Extract the [x, y] coordinate from the center of the cell holding the provided text.  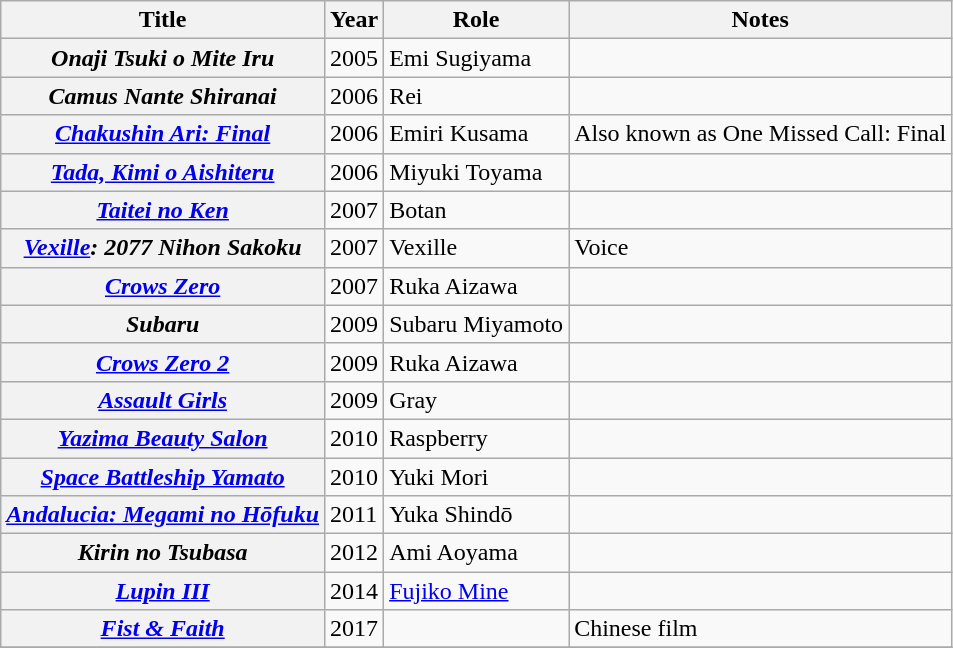
Subaru Miyamoto [476, 324]
Notes [760, 20]
Botan [476, 210]
Crows Zero 2 [163, 362]
Miyuki Toyama [476, 172]
Tada, Kimi o Aishiteru [163, 172]
Also known as One Missed Call: Final [760, 134]
Lupin III [163, 591]
Fujiko Mine [476, 591]
Chinese film [760, 629]
Fist & Faith [163, 629]
Onaji Tsuki o Mite Iru [163, 58]
Yuki Mori [476, 477]
Yazima Beauty Salon [163, 438]
Vexille: 2077 Nihon Sakoku [163, 248]
Assault Girls [163, 400]
2014 [354, 591]
Gray [476, 400]
Role [476, 20]
2012 [354, 553]
Voice [760, 248]
Kirin no Tsubasa [163, 553]
Space Battleship Yamato [163, 477]
Rei [476, 96]
Ami Aoyama [476, 553]
2005 [354, 58]
Subaru [163, 324]
Camus Nante Shiranai [163, 96]
Vexille [476, 248]
Year [354, 20]
Andalucia: Megami no Hōfuku [163, 515]
2017 [354, 629]
Emi Sugiyama [476, 58]
Raspberry [476, 438]
Chakushin Ari: Final [163, 134]
Title [163, 20]
Taitei no Ken [163, 210]
Emiri Kusama [476, 134]
Yuka Shindō [476, 515]
2011 [354, 515]
Crows Zero [163, 286]
